Detect which cell encompasses the target text, then output its (x, y) center coordinate. 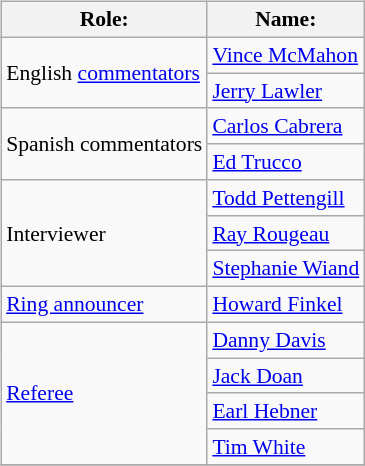
Todd Pettengill (286, 198)
Ring announcer (104, 305)
Jerry Lawler (286, 91)
Jack Doan (286, 376)
English commentators (104, 72)
Ray Rougeau (286, 233)
Earl Hebner (286, 411)
Name: (286, 20)
Stephanie Wiand (286, 269)
Spanish commentators (104, 144)
Ed Trucco (286, 162)
Tim White (286, 447)
Interviewer (104, 234)
Vince McMahon (286, 55)
Howard Finkel (286, 305)
Danny Davis (286, 340)
Referee (104, 393)
Carlos Cabrera (286, 126)
Role: (104, 20)
